Capture the cell that displays the provided text and extract its (x, y) central coordinate. 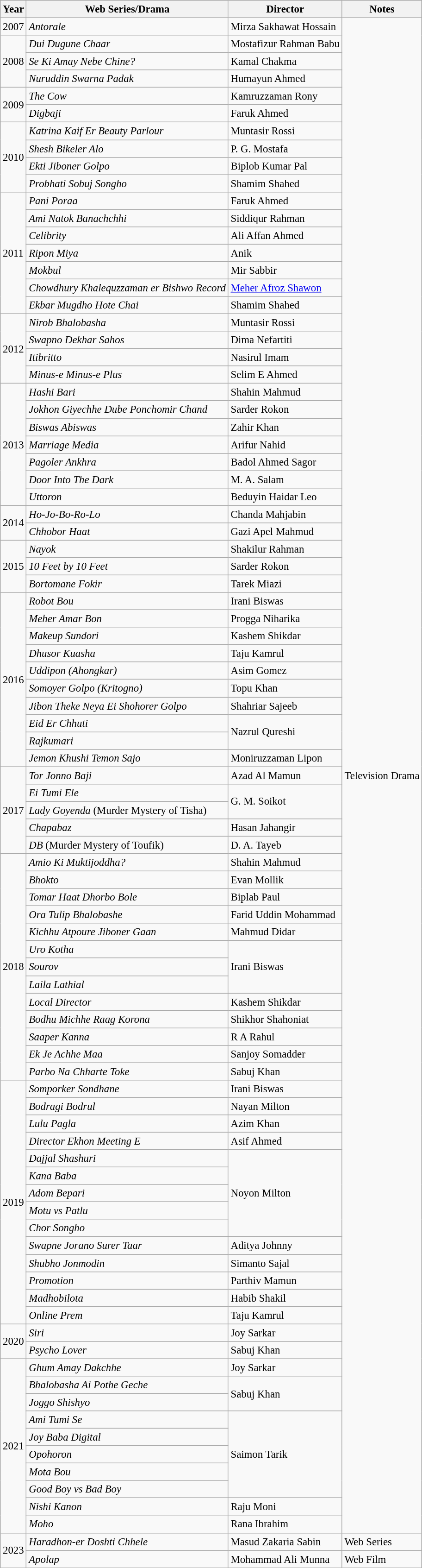
Ei Tumi Ele (127, 793)
Mirza Sakhawat Hossain (285, 27)
Dajjal Shashuri (127, 1159)
G. M. Soikot (285, 801)
Bhalobasha Ai Pothe Geche (127, 1385)
Joggo Shishyo (127, 1402)
Sourov (127, 967)
Asif Ahmed (285, 1141)
Bortomane Fokir (127, 584)
Opohoron (127, 1455)
Aditya Johnny (285, 1246)
Makeup Sundori (127, 636)
Selim E Ahmed (285, 375)
R A Rahul (285, 1037)
Lulu Pagla (127, 1124)
2011 (13, 253)
Tomar Haat Dhorbo Bole (127, 897)
Katrina Kaif Er Beauty Parlour (127, 131)
Kichhu Atpoure Jiboner Gaan (127, 932)
Bhokto (127, 880)
Nishi Kanon (127, 1507)
Kamal Chakma (285, 62)
2012 (13, 349)
Hashi Bari (127, 392)
Minus-e Minus-e Plus (127, 375)
Progga Niharika (285, 619)
Uttoron (127, 497)
Biswas Abiswas (127, 427)
Rajkumari (127, 741)
Web Film (382, 1559)
Somporker Sondhane (127, 1089)
Shakilur Rahman (285, 549)
Shahriar Sajeeb (285, 706)
Masud Zakaria Sabin (285, 1542)
Beduyin Haidar Leo (285, 497)
2007 (13, 27)
Badol Ahmed Sagor (285, 462)
Hasan Jahangir (285, 828)
Saaper Kanna (127, 1037)
Arifur Nahid (285, 445)
Ripon Miya (127, 253)
Se Ki Amay Nebe Chine? (127, 62)
Evan Mollik (285, 880)
DB (Murder Mystery of Toufik) (127, 845)
Biplab Paul (285, 897)
Mir Sabbir (285, 271)
Pani Poraa (127, 201)
2017 (13, 810)
Mota Bou (127, 1472)
Bodhu Michhe Raag Korona (127, 1019)
Online Prem (127, 1315)
Swapno Dekhar Sahos (127, 340)
Web Series (382, 1542)
Madhobilota (127, 1298)
Itibritto (127, 358)
Ekti Jiboner Golpo (127, 166)
Gazi Apel Mahmud (285, 532)
Moho (127, 1524)
Azim Khan (285, 1124)
Marriage Media (127, 445)
Noyon Milton (285, 1193)
Humayun Ahmed (285, 79)
2018 (13, 967)
Local Director (127, 1002)
Zahir Khan (285, 427)
Ali Affan Ahmed (285, 236)
2015 (13, 566)
Kana Baba (127, 1176)
Ghum Amay Dakchhe (127, 1367)
Meher Afroz Shawon (285, 288)
P. G. Mostafa (285, 149)
Bodragi Bodrul (127, 1106)
2013 (13, 445)
Mokbul (127, 271)
2021 (13, 1446)
Siri (127, 1333)
Jokhon Giyechhe Dube Ponchomir Chand (127, 410)
Moniruzzaman Lipon (285, 758)
Eid Er Chhuti (127, 723)
2019 (13, 1202)
Chanda Mahjabin (285, 514)
Nasirul Imam (285, 358)
Psycho Lover (127, 1350)
Pagoler Ankhra (127, 462)
Mahmud Didar (285, 932)
Chhobor Haat (127, 532)
Shikhor Shahoniat (285, 1019)
Motu vs Patlu (127, 1211)
Good Boy vs Bad Boy (127, 1489)
Raju Moni (285, 1507)
Ho-Jo-Bo-Ro-Lo (127, 514)
Shubho Jonmodin (127, 1263)
Saimon Tarik (285, 1455)
Nuruddin Swarna Padak (127, 79)
Robot Bou (127, 601)
Director Ekhon Meeting E (127, 1141)
Door Into The Dark (127, 479)
Web Series/Drama (127, 9)
Nayan Milton (285, 1106)
Farid Uddin Mohammad (285, 915)
10 Feet by 10 Feet (127, 567)
Simanto Sajal (285, 1263)
Uddipon (Ahongkar) (127, 671)
Shesh Bikeler Alo (127, 149)
Anik (285, 253)
2008 (13, 61)
Parbo Na Chharte Toke (127, 1071)
Nayok (127, 549)
Chowdhury Khalequzzaman er Bishwo Record (127, 288)
Ora Tulip Bhalobashe (127, 915)
Siddiqur Rahman (285, 218)
Chor Songho (127, 1228)
2016 (13, 680)
Adom Bepari (127, 1193)
Chapabaz (127, 828)
Haradhon-er Doshti Chhele (127, 1542)
Antorale (127, 27)
Sanjoy Somadder (285, 1054)
2009 (13, 105)
Year (13, 9)
Ami Natok Banachchhi (127, 218)
Meher Amar Bon (127, 619)
Joy Baba Digital (127, 1437)
Biplob Kumar Pal (285, 166)
Tor Jonno Baji (127, 775)
Dhusor Kuasha (127, 654)
2020 (13, 1341)
Ekbar Mugdho Hote Chai (127, 305)
Somoyer Golpo (Kritogno) (127, 688)
Laila Lathial (127, 984)
Mohammad Ali Munna (285, 1559)
The Cow (127, 96)
Notes (382, 9)
Television Drama (382, 775)
Nirob Bhalobasha (127, 323)
Asim Gomez (285, 671)
Mostafizur Rahman Babu (285, 44)
Azad Al Mamun (285, 775)
Kamruzzaman Rony (285, 96)
2014 (13, 523)
Amio Ki Muktijoddha? (127, 863)
Jibon Theke Neya Ei Shohorer Golpo (127, 706)
Lady Goyenda (Murder Mystery of Tisha) (127, 810)
Digbaji (127, 113)
Topu Khan (285, 688)
Rana Ibrahim (285, 1524)
Habib Shakil (285, 1298)
Parthiv Mamun (285, 1280)
Dima Nefartiti (285, 340)
Nazrul Qureshi (285, 732)
Apolap (127, 1559)
2023 (13, 1550)
D. A. Tayeb (285, 845)
Swapne Jorano Surer Taar (127, 1246)
2010 (13, 157)
Ami Tumi Se (127, 1420)
Promotion (127, 1280)
Uro Kotha (127, 950)
Director (285, 9)
Dui Dugune Chaar (127, 44)
M. A. Salam (285, 479)
Ek Je Achhe Maa (127, 1054)
Jemon Khushi Temon Sajo (127, 758)
Tarek Miazi (285, 584)
Celibrity (127, 236)
Probhati Sobuj Songho (127, 183)
